Identify which cell holds the provided text, then report its (x, y) central coordinate. 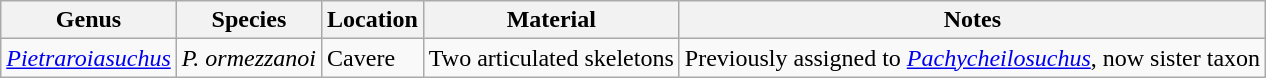
Two articulated skeletons (551, 58)
P. ormezzanoi (248, 58)
Notes (972, 20)
Location (373, 20)
Cavere (373, 58)
Pietraroiasuchus (89, 58)
Genus (89, 20)
Previously assigned to Pachycheilosuchus, now sister taxon (972, 58)
Species (248, 20)
Material (551, 20)
